Pinpoint the cell where the given text exists, returning its [x, y] midpoint coordinate. 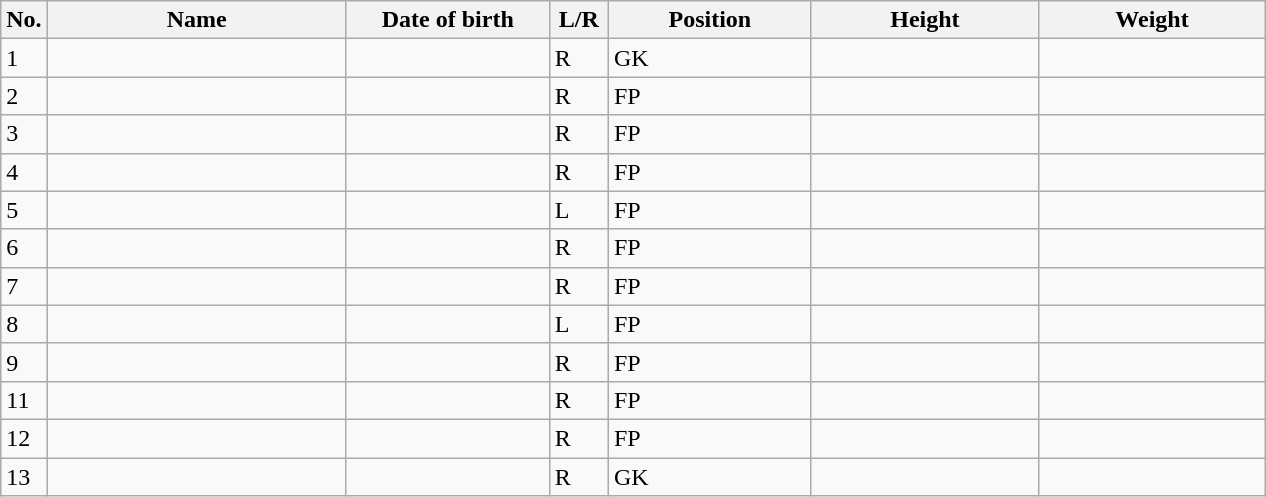
Name [196, 20]
13 [24, 477]
6 [24, 248]
2 [24, 96]
Position [710, 20]
5 [24, 210]
Date of birth [448, 20]
Weight [1152, 20]
4 [24, 172]
L/R [578, 20]
7 [24, 286]
No. [24, 20]
Height [924, 20]
3 [24, 134]
1 [24, 58]
8 [24, 324]
11 [24, 400]
12 [24, 438]
9 [24, 362]
